Return the [X, Y] coordinate for the center point of the cell that contains the specified text.  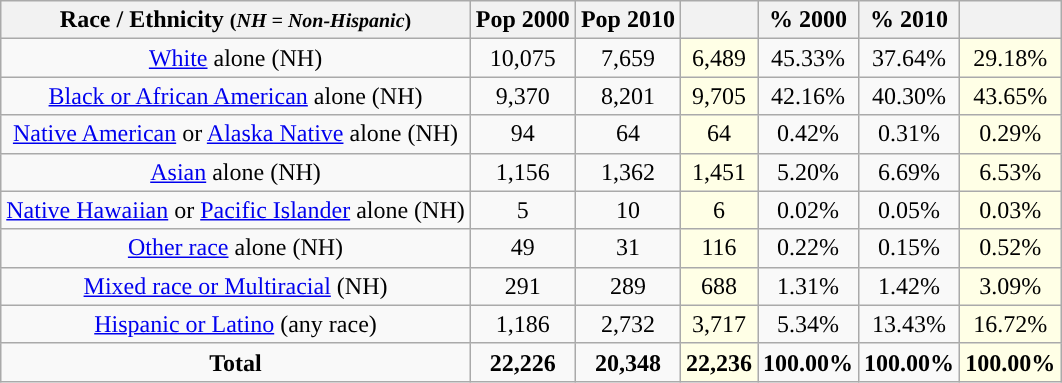
5.20% [808, 172]
Mixed race or Multiracial (NH) [236, 286]
3,717 [718, 324]
Native Hawaiian or Pacific Islander alone (NH) [236, 210]
White alone (NH) [236, 58]
Pop 2000 [522, 20]
0.05% [910, 210]
Asian alone (NH) [236, 172]
Race / Ethnicity (NH = Non-Hispanic) [236, 20]
31 [628, 248]
6,489 [718, 58]
7,659 [628, 58]
688 [718, 286]
49 [522, 248]
1.31% [808, 286]
1,186 [522, 324]
% 2010 [910, 20]
291 [522, 286]
0.31% [910, 134]
0.52% [1010, 248]
22,226 [522, 362]
13.43% [910, 324]
94 [522, 134]
10,075 [522, 58]
5.34% [808, 324]
0.42% [808, 134]
40.30% [910, 96]
Native American or Alaska Native alone (NH) [236, 134]
0.02% [808, 210]
10 [628, 210]
20,348 [628, 362]
Other race alone (NH) [236, 248]
1,362 [628, 172]
Hispanic or Latino (any race) [236, 324]
6.53% [1010, 172]
6.69% [910, 172]
3.09% [1010, 286]
0.03% [1010, 210]
0.15% [910, 248]
9,370 [522, 96]
8,201 [628, 96]
37.64% [910, 58]
116 [718, 248]
289 [628, 286]
% 2000 [808, 20]
1,451 [718, 172]
43.65% [1010, 96]
29.18% [1010, 58]
6 [718, 210]
9,705 [718, 96]
42.16% [808, 96]
1,156 [522, 172]
5 [522, 210]
45.33% [808, 58]
22,236 [718, 362]
16.72% [1010, 324]
0.29% [1010, 134]
2,732 [628, 324]
Total [236, 362]
1.42% [910, 286]
Black or African American alone (NH) [236, 96]
0.22% [808, 248]
Pop 2010 [628, 20]
